Capture the cell that displays the provided text and extract its [x, y] central coordinate. 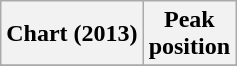
Peak position [189, 34]
Chart (2013) [72, 34]
